Output the [X, Y] coordinate of the center of the cell containing the given text.  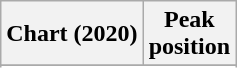
Chart (2020) [72, 34]
Peakposition [189, 34]
